Pinpoint the cell where the given text exists, returning its (x, y) midpoint coordinate. 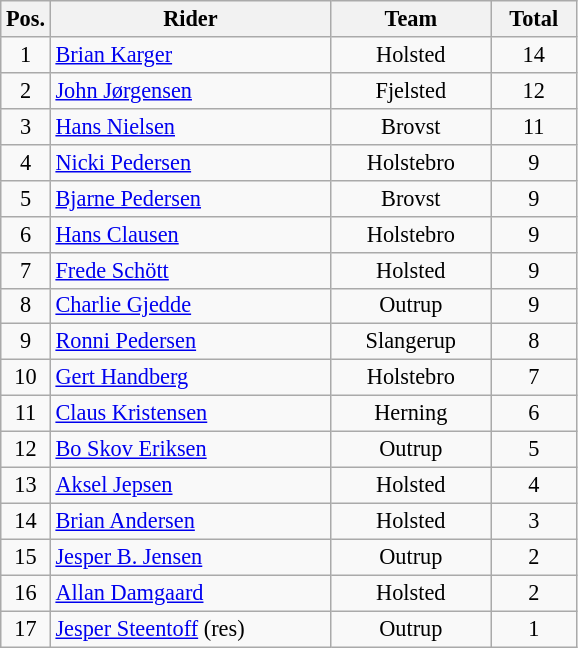
Fjelsted (411, 90)
16 (26, 593)
Claus Kristensen (190, 414)
Hans Clausen (190, 234)
Slangerup (411, 342)
Allan Damgaard (190, 593)
Gert Handberg (190, 378)
Jesper B. Jensen (190, 557)
Nicki Pedersen (190, 162)
Jesper Steentoff (res) (190, 629)
Brian Andersen (190, 521)
John Jørgensen (190, 90)
Frede Schött (190, 270)
Team (411, 19)
Ronni Pedersen (190, 342)
Rider (190, 19)
17 (26, 629)
Bjarne Pedersen (190, 198)
Brian Karger (190, 55)
Pos. (26, 19)
Herning (411, 414)
15 (26, 557)
13 (26, 485)
Total (534, 19)
10 (26, 378)
Aksel Jepsen (190, 485)
Charlie Gjedde (190, 306)
Bo Skov Eriksen (190, 450)
Hans Nielsen (190, 126)
